Locate the cell with the specified text and output its [x, y] center coordinate. 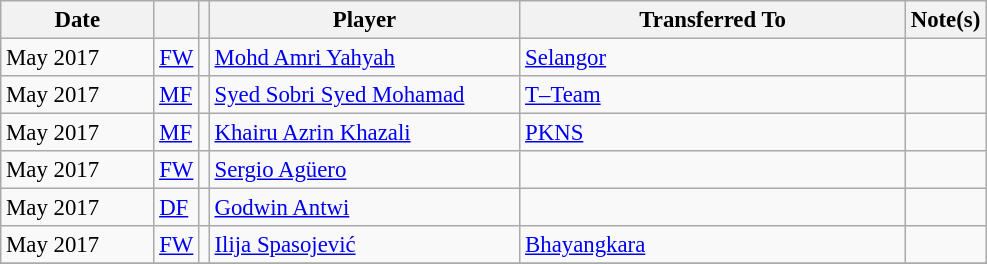
Bhayangkara [713, 245]
DF [176, 208]
Sergio Agüero [364, 170]
Selangor [713, 58]
Transferred To [713, 20]
T–Team [713, 95]
Khairu Azrin Khazali [364, 133]
Note(s) [945, 20]
PKNS [713, 133]
Player [364, 20]
Mohd Amri Yahyah [364, 58]
Ilija Spasojević [364, 245]
Date [78, 20]
Godwin Antwi [364, 208]
Syed Sobri Syed Mohamad [364, 95]
